Search for the cell housing the specified text and yield its [X, Y] center coordinate. 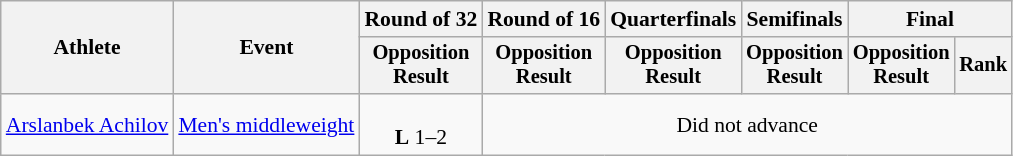
Athlete [88, 48]
L 1–2 [420, 124]
Rank [983, 66]
Semifinals [794, 19]
Quarterfinals [673, 19]
Round of 16 [544, 19]
Men's middleweight [266, 124]
Round of 32 [420, 19]
Did not advance [747, 124]
Final [930, 19]
Event [266, 48]
Arslanbek Achilov [88, 124]
